Detect which cell encompasses the target text, then output its (x, y) center coordinate. 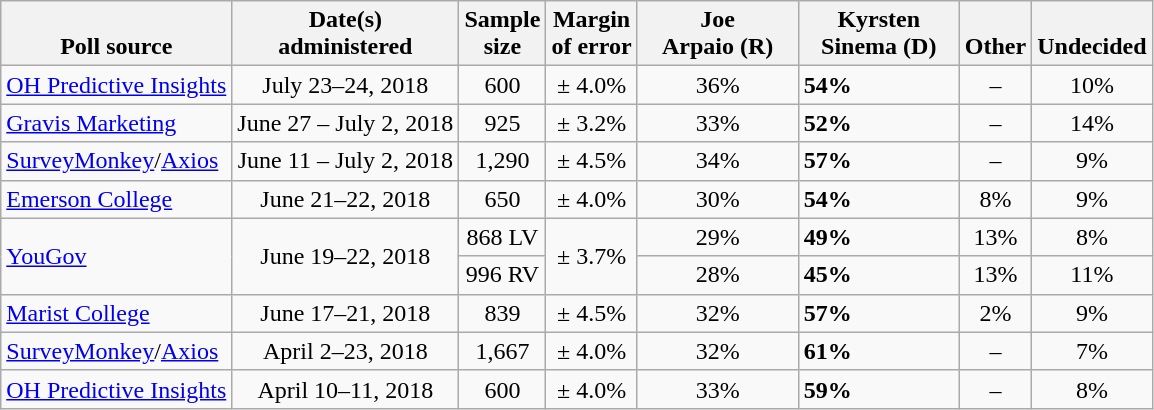
49% (878, 237)
YouGov (116, 256)
7% (1092, 351)
Emerson College (116, 199)
868 LV (502, 237)
10% (1092, 85)
June 27 – July 2, 2018 (346, 123)
29% (718, 237)
11% (1092, 275)
JoeArpaio (R) (718, 34)
June 11 – July 2, 2018 (346, 161)
June 17–21, 2018 (346, 313)
1,667 (502, 351)
± 3.7% (592, 256)
Gravis Marketing (116, 123)
839 (502, 313)
April 10–11, 2018 (346, 389)
Marginof error (592, 34)
650 (502, 199)
1,290 (502, 161)
925 (502, 123)
KyrstenSinema (D) (878, 34)
June 21–22, 2018 (346, 199)
61% (878, 351)
30% (718, 199)
Date(s)administered (346, 34)
Undecided (1092, 34)
April 2–23, 2018 (346, 351)
Samplesize (502, 34)
2% (995, 313)
52% (878, 123)
June 19–22, 2018 (346, 256)
59% (878, 389)
± 3.2% (592, 123)
28% (718, 275)
45% (878, 275)
Poll source (116, 34)
996 RV (502, 275)
34% (718, 161)
36% (718, 85)
July 23–24, 2018 (346, 85)
Other (995, 34)
Marist College (116, 313)
14% (1092, 123)
